Provide the [x, y] coordinate of the cell's center where the given text is located.  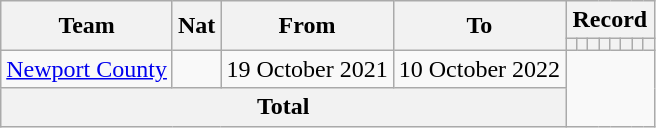
Team [87, 26]
Nat [196, 26]
From [307, 26]
19 October 2021 [307, 69]
Record [610, 20]
10 October 2022 [479, 69]
Newport County [87, 69]
To [479, 26]
Total [284, 107]
